Locate the cell with the specified text and output its (x, y) center coordinate. 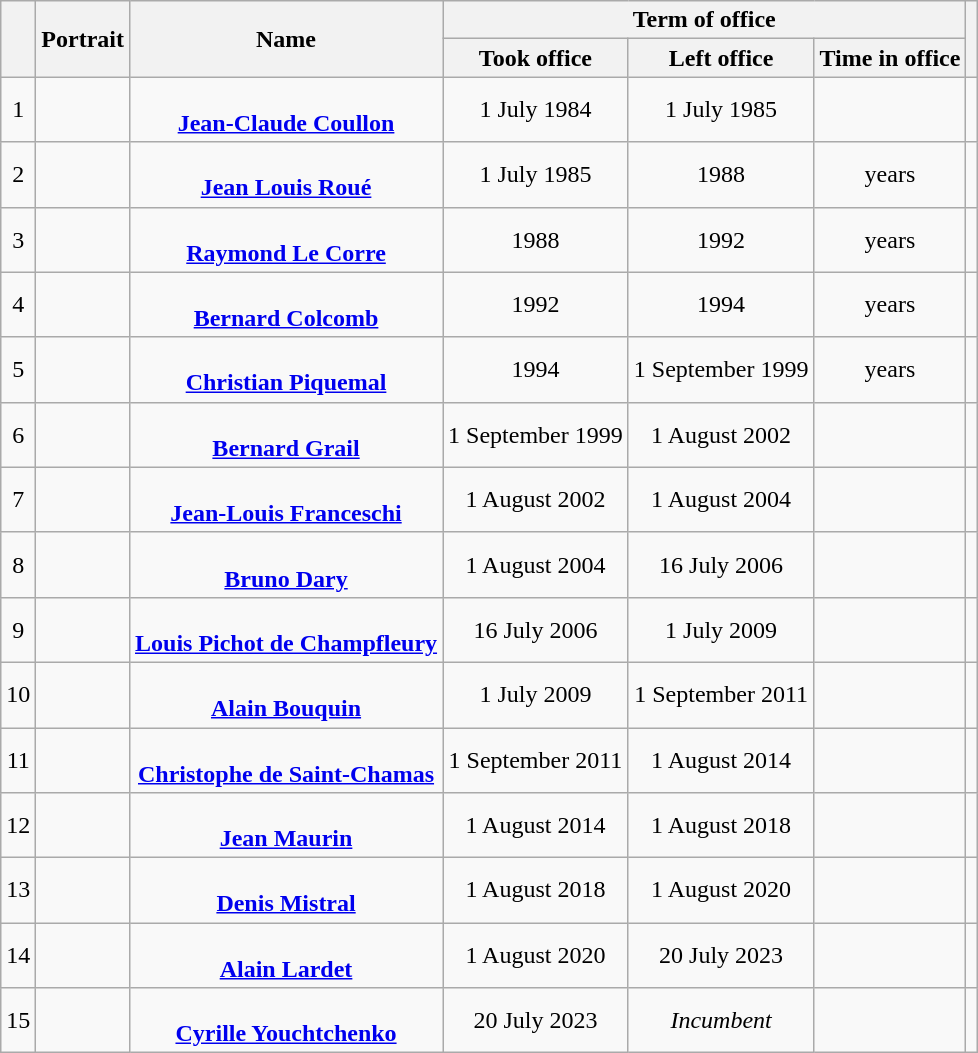
Jean Maurin (286, 826)
Jean-Louis Franceschi (286, 500)
11 (18, 760)
Jean-Claude Coullon (286, 110)
15 (18, 1020)
Cyrille Youchtchenko (286, 1020)
Bruno Dary (286, 564)
Incumbent (721, 1020)
Louis Pichot de Champfleury (286, 630)
Christophe de Saint-Chamas (286, 760)
Time in office (890, 58)
10 (18, 694)
Term of office (704, 20)
Portrait (83, 39)
Christian Piquemal (286, 370)
4 (18, 304)
5 (18, 370)
14 (18, 956)
Name (286, 39)
Raymond Le Corre (286, 240)
2 (18, 174)
6 (18, 434)
8 (18, 564)
Left office (721, 58)
Denis Mistral (286, 890)
Took office (536, 58)
7 (18, 500)
1 (18, 110)
13 (18, 890)
Bernard Colcomb (286, 304)
Jean Louis Roué (286, 174)
Alain Bouquin (286, 694)
Alain Lardet (286, 956)
12 (18, 826)
1 July 1984 (536, 110)
Bernard Grail (286, 434)
3 (18, 240)
9 (18, 630)
